Return [x, y] of the center of cell containing provided text 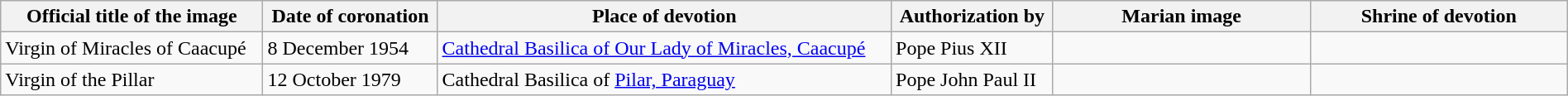
8 December 1954 [351, 48]
Cathedral Basilica of Our Lady of Miracles, Caacupé [664, 48]
Place of devotion [664, 17]
Authorization by [973, 17]
Pope John Paul II [973, 79]
Cathedral Basilica of Pilar, Paraguay [664, 79]
12 October 1979 [351, 79]
Virgin of the Pillar [132, 79]
Official title of the image [132, 17]
Marian image [1181, 17]
Shrine of devotion [1439, 17]
Pope Pius XII [973, 48]
Virgin of Miracles of Caacupé [132, 48]
Date of coronation [351, 17]
